Extract the [x, y] coordinate from the center of the cell holding the provided text.  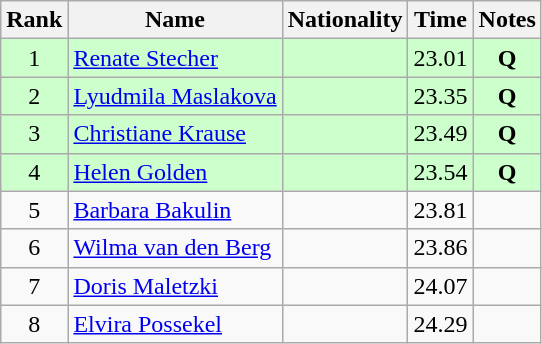
8 [34, 324]
Elvira Possekel [175, 324]
Time [440, 20]
1 [34, 58]
23.49 [440, 134]
Christiane Krause [175, 134]
6 [34, 248]
23.35 [440, 96]
Rank [34, 20]
Wilma van den Berg [175, 248]
23.54 [440, 172]
Notes [507, 20]
Renate Stecher [175, 58]
3 [34, 134]
Nationality [345, 20]
7 [34, 286]
23.86 [440, 248]
23.01 [440, 58]
Helen Golden [175, 172]
23.81 [440, 210]
Barbara Bakulin [175, 210]
24.29 [440, 324]
Name [175, 20]
Lyudmila Maslakova [175, 96]
4 [34, 172]
Doris Maletzki [175, 286]
2 [34, 96]
24.07 [440, 286]
5 [34, 210]
